Provide the [x, y] coordinate of the cell's center where the given text is located.  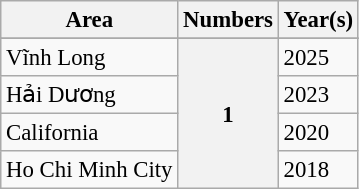
Ho Chi Minh City [90, 170]
Area [90, 20]
Vĩnh Long [90, 58]
1 [228, 114]
California [90, 133]
Hải Dương [90, 95]
Year(s) [318, 20]
2018 [318, 170]
2023 [318, 95]
2020 [318, 133]
2025 [318, 58]
Numbers [228, 20]
